Find where the given text appears and provide that cell's center as (X, Y) coordinate. 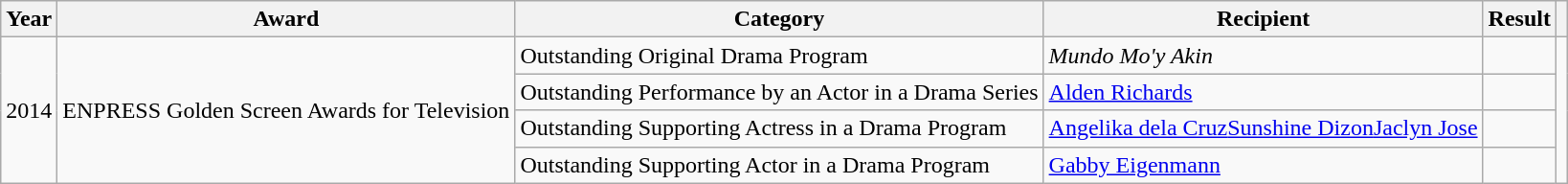
Angelika dela CruzSunshine DizonJaclyn Jose (1264, 128)
Category (779, 19)
Result (1519, 19)
Year (29, 19)
Outstanding Supporting Actor in a Drama Program (779, 165)
Outstanding Original Drama Program (779, 56)
Mundo Mo'y Akin (1264, 56)
Alden Richards (1264, 92)
Outstanding Performance by an Actor in a Drama Series (779, 92)
Outstanding Supporting Actress in a Drama Program (779, 128)
ENPRESS Golden Screen Awards for Television (286, 110)
Recipient (1264, 19)
Gabby Eigenmann (1264, 165)
2014 (29, 110)
Award (286, 19)
